Capture the cell that displays the provided text and extract its [X, Y] central coordinate. 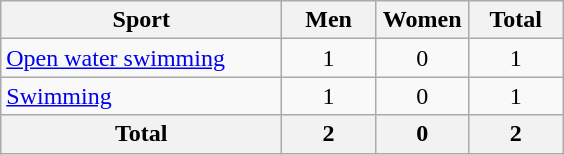
Open water swimming [142, 58]
Sport [142, 20]
Swimming [142, 96]
Women [422, 20]
Men [329, 20]
